Determine the (X, Y) coordinate at the center of the cell enclosing the given text.  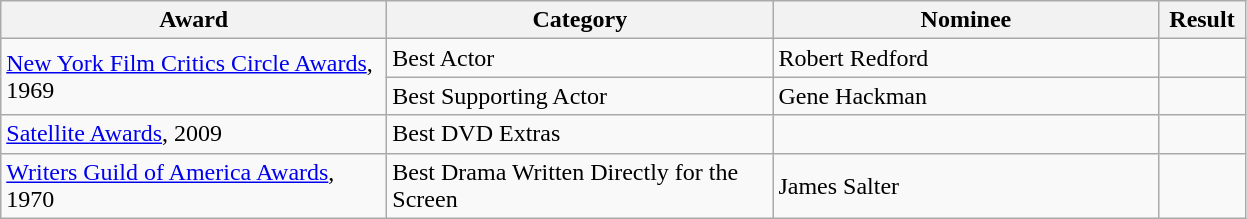
Nominee (966, 20)
Best DVD Extras (580, 134)
Gene Hackman (966, 96)
Best Supporting Actor (580, 96)
Writers Guild of America Awards, 1970 (194, 186)
Satellite Awards, 2009 (194, 134)
Category (580, 20)
Robert Redford (966, 58)
Award (194, 20)
Result (1202, 20)
James Salter (966, 186)
New York Film Critics Circle Awards, 1969 (194, 77)
Best Actor (580, 58)
Best Drama Written Directly for the Screen (580, 186)
